Locate the cell with the specified text and output its [x, y] center coordinate. 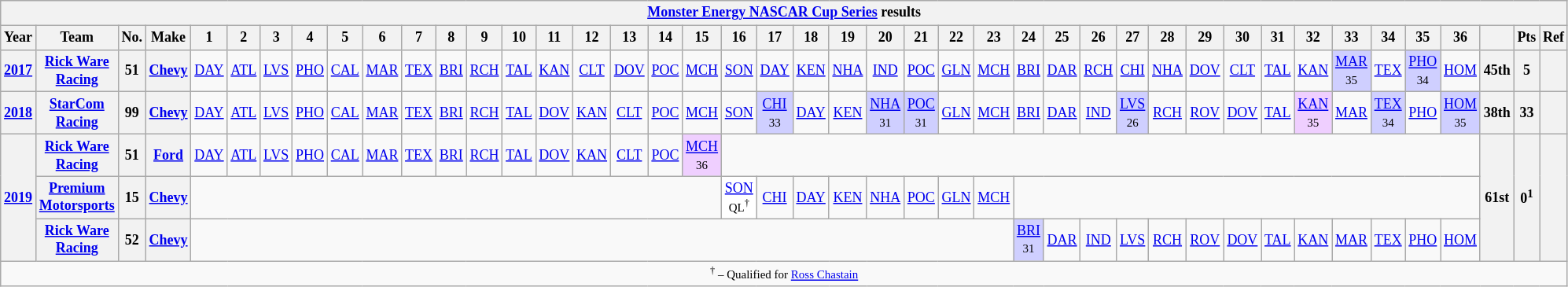
61st [1497, 197]
1 [209, 38]
32 [1313, 38]
34 [1388, 38]
10 [519, 38]
9 [484, 38]
24 [1029, 38]
23 [994, 38]
HOM35 [1461, 113]
26 [1099, 38]
6 [382, 38]
3 [277, 38]
7 [419, 38]
36 [1461, 38]
01 [1527, 197]
LVS26 [1132, 113]
52 [132, 240]
22 [956, 38]
8 [451, 38]
Ref [1554, 38]
2 [244, 38]
KAN35 [1313, 113]
Ford [168, 155]
† – Qualified for Ross Chastain [785, 274]
Make [168, 38]
SONQL† [739, 197]
2017 [19, 71]
35 [1423, 38]
MAR35 [1352, 71]
28 [1168, 38]
19 [848, 38]
29 [1205, 38]
Pts [1527, 38]
25 [1062, 38]
16 [739, 38]
14 [665, 38]
POC31 [922, 113]
Premium Motorsports [77, 197]
BRI31 [1029, 240]
4 [310, 38]
21 [922, 38]
45th [1497, 71]
TEX34 [1388, 113]
20 [885, 38]
11 [554, 38]
No. [132, 38]
PHO34 [1423, 71]
99 [132, 113]
MCH36 [702, 155]
CHI33 [775, 113]
2018 [19, 113]
17 [775, 38]
13 [629, 38]
NHA31 [885, 113]
38th [1497, 113]
18 [811, 38]
12 [592, 38]
31 [1278, 38]
27 [1132, 38]
Team [77, 38]
30 [1242, 38]
Monster Energy NASCAR Cup Series results [785, 13]
2019 [19, 197]
StarCom Racing [77, 113]
Year [19, 38]
